Search for the cell housing the specified text and yield its (x, y) center coordinate. 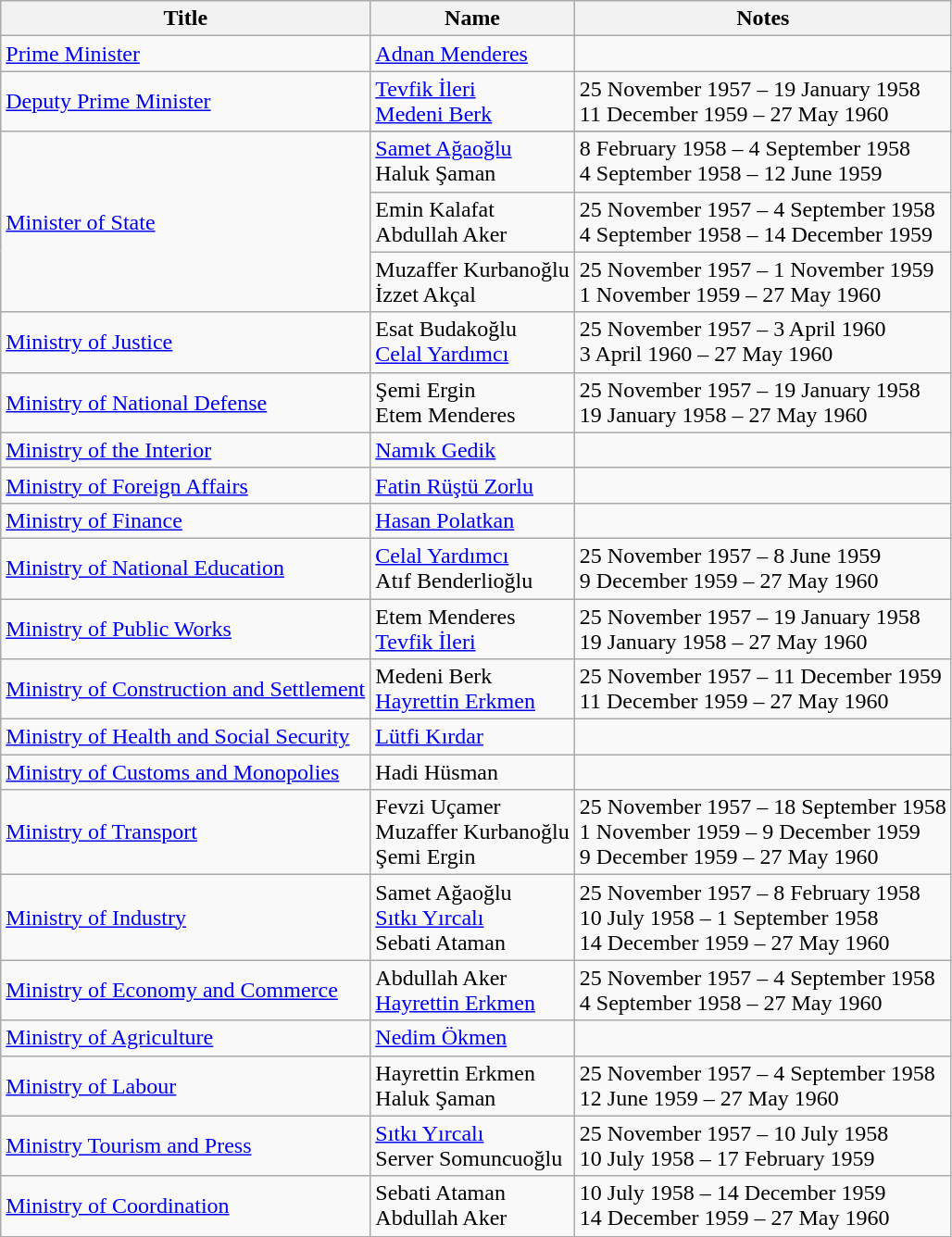
Adnan Menderes (472, 54)
Sebati AtamanAbdullah Aker (472, 1206)
25 November 1957 – 19 January 195811 December 1959 – 27 May 1960 (763, 102)
8 February 1958 – 4 September 19584 September 1958 – 12 June 1959 (763, 161)
Etem MenderesTevfik İleri (472, 628)
Tevfik İleriMedeni Berk (472, 102)
Name (472, 19)
Nedim Ökmen (472, 1038)
Abdullah AkerHayrettin Erkmen (472, 991)
Namık Gedik (472, 450)
Ministry of National Defense (185, 402)
Ministry of Customs and Monopolies (185, 772)
Notes (763, 19)
Ministry of Transport (185, 832)
Title (185, 19)
25 November 1957 – 4 September 19584 September 1958 – 27 May 1960 (763, 991)
Hadi Hüsman (472, 772)
Minister of State (185, 222)
Ministry of National Education (185, 569)
Fatin Rüştü Zorlu (472, 485)
Ministry of Finance (185, 520)
Prime Minister (185, 54)
25 November 1957 – 8 June 19599 December 1959 – 27 May 1960 (763, 569)
Lütfi Kırdar (472, 737)
Medeni Berk Hayrettin Erkmen (472, 689)
Ministry of Health and Social Security (185, 737)
Samet AğaoğluHaluk Şaman (472, 161)
25 November 1957 – 18 September 19581 November 1959 – 9 December 19599 December 1959 – 27 May 1960 (763, 832)
25 November 1957 – 8 February 195810 July 1958 – 1 September 195814 December 1959 – 27 May 1960 (763, 918)
Hayrettin ErkmenHaluk Şaman (472, 1085)
Ministry of the Interior (185, 450)
Ministry of Public Works (185, 628)
Ministry of Construction and Settlement (185, 689)
Celal YardımcıAtıf Benderlioğlu (472, 569)
Ministry Tourism and Press (185, 1146)
Ministry of Justice (185, 343)
Muzaffer Kurbanoğluİzzet Akçal (472, 281)
Sıtkı YırcalıServer Somuncuoğlu (472, 1146)
25 November 1957 – 1 November 19591 November 1959 – 27 May 1960 (763, 281)
Ministry of Foreign Affairs (185, 485)
Esat BudakoğluCelal Yardımcı (472, 343)
25 November 1957 – 4 September 195812 June 1959 – 27 May 1960 (763, 1085)
Emin KalafatAbdullah Aker (472, 222)
Ministry of Economy and Commerce (185, 991)
Ministry of Industry (185, 918)
25 November 1957 – 4 September 19584 September 1958 – 14 December 1959 (763, 222)
10 July 1958 – 14 December 195914 December 1959 – 27 May 1960 (763, 1206)
Samet AğaoğluSıtkı YırcalıSebati Ataman (472, 918)
25 November 1957 – 10 July 195810 July 1958 – 17 February 1959 (763, 1146)
Ministry of Labour (185, 1085)
Ministry of Agriculture (185, 1038)
Fevzi UçamerMuzaffer KurbanoğluŞemi Ergin (472, 832)
25 November 1957 – 11 December 1959 11 December 1959 – 27 May 1960 (763, 689)
Deputy Prime Minister (185, 102)
Hasan Polatkan (472, 520)
Ministry of Coordination (185, 1206)
Şemi ErginEtem Menderes (472, 402)
25 November 1957 – 3 April 19603 April 1960 – 27 May 1960 (763, 343)
